Provide the [X, Y] coordinate of the cell's center where the given text is located.  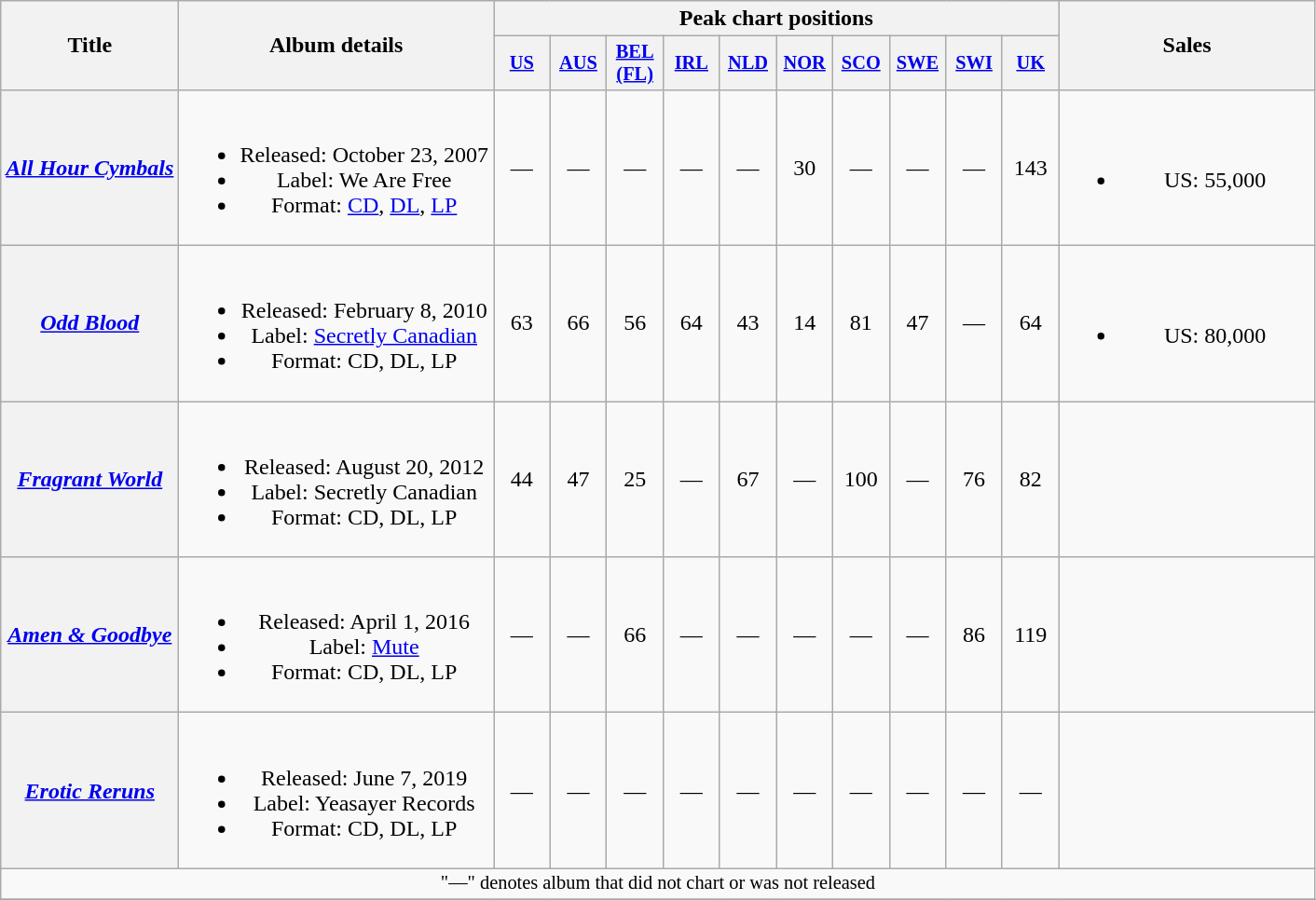
Released: February 8, 2010Label: Secretly CanadianFormat: CD, DL, LP [336, 324]
AUS [578, 63]
Released: April 1, 2016Label: MuteFormat: CD, DL, LP [336, 635]
14 [805, 324]
IRL [692, 63]
63 [522, 324]
119 [1031, 635]
143 [1031, 168]
100 [861, 479]
Odd Blood [89, 324]
US: 55,000 [1187, 168]
SWE [917, 63]
NLD [747, 63]
82 [1031, 479]
56 [636, 324]
25 [636, 479]
Released: October 23, 2007Label: We Are FreeFormat: CD, DL, LP [336, 168]
Erotic Reruns [89, 790]
US: 80,000 [1187, 324]
UK [1031, 63]
SCO [861, 63]
Title [89, 46]
67 [747, 479]
30 [805, 168]
Released: June 7, 2019Label: Yeasayer RecordsFormat: CD, DL, LP [336, 790]
SWI [975, 63]
Sales [1187, 46]
44 [522, 479]
43 [747, 324]
"—" denotes album that did not chart or was not released [658, 884]
Peak chart positions [777, 19]
Amen & Goodbye [89, 635]
81 [861, 324]
Released: August 20, 2012Label: Secretly CanadianFormat: CD, DL, LP [336, 479]
Fragrant World [89, 479]
Album details [336, 46]
76 [975, 479]
86 [975, 635]
BEL(FL) [636, 63]
US [522, 63]
NOR [805, 63]
All Hour Cymbals [89, 168]
